Return the (x, y) coordinate for the center point of the cell that contains the specified text.  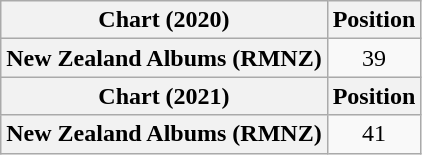
Chart (2020) (164, 20)
Chart (2021) (164, 96)
39 (374, 58)
41 (374, 134)
